Detect which cell encompasses the target text, then output its [x, y] center coordinate. 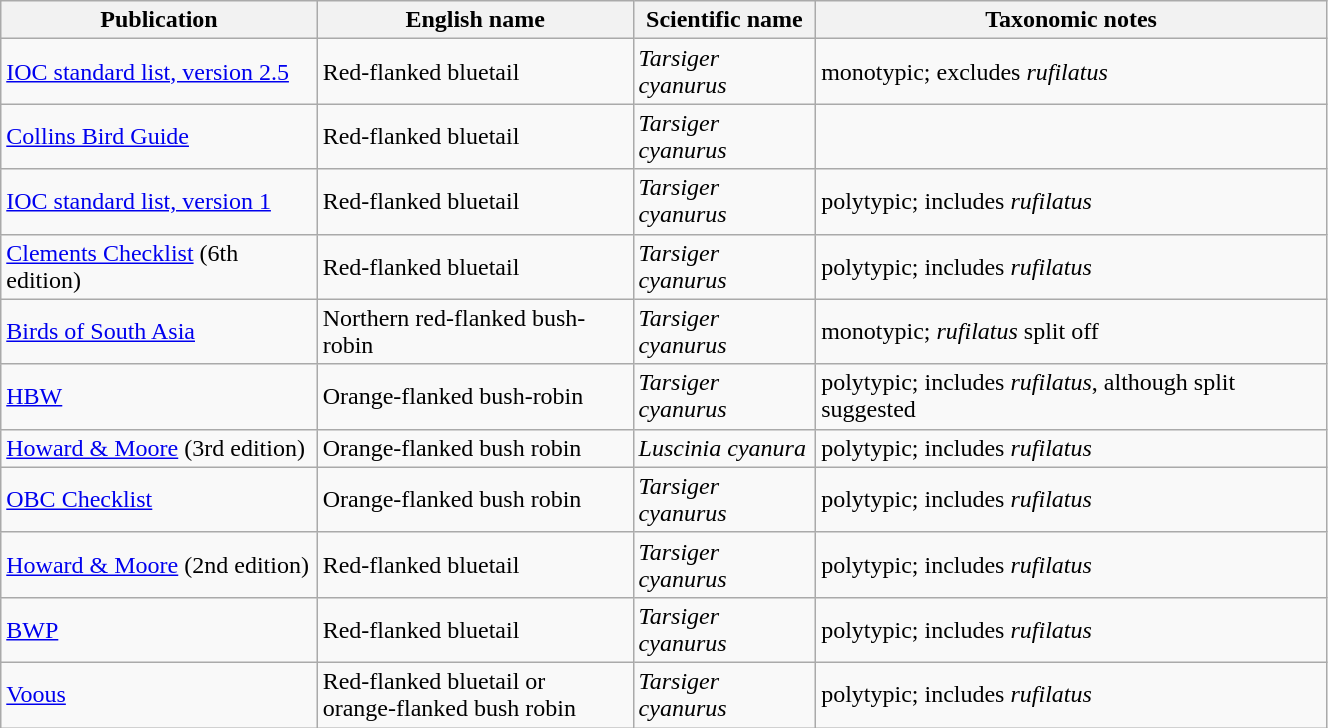
Publication [159, 20]
IOC standard list, version 2.5 [159, 72]
Red-flanked bluetail or orange-flanked bush robin [475, 694]
Scientific name [724, 20]
Northern red-flanked bush-robin [475, 332]
English name [475, 20]
Collins Bird Guide [159, 136]
monotypic; excludes rufilatus [1072, 72]
HBW [159, 396]
Voous [159, 694]
BWP [159, 630]
Howard & Moore (2nd edition) [159, 564]
Clements Checklist (6th edition) [159, 266]
Luscinia cyanura [724, 448]
OBC Checklist [159, 500]
Orange-flanked bush-robin [475, 396]
Birds of South Asia [159, 332]
polytypic; includes rufilatus, although split suggested [1072, 396]
Howard & Moore (3rd edition) [159, 448]
monotypic; rufilatus split off [1072, 332]
IOC standard list, version 1 [159, 202]
Taxonomic notes [1072, 20]
